Extract the [x, y] coordinate from the center of the cell holding the provided text.  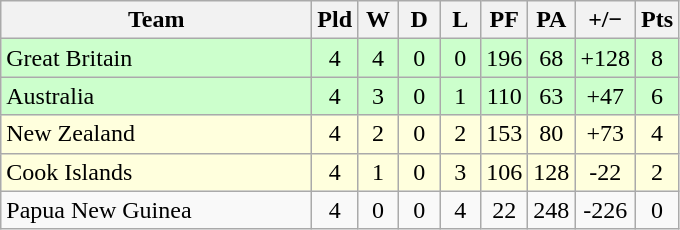
+73 [606, 134]
PA [552, 20]
L [460, 20]
Pts [656, 20]
248 [552, 210]
Australia [156, 96]
196 [504, 58]
153 [504, 134]
Team [156, 20]
Papua New Guinea [156, 210]
8 [656, 58]
Cook Islands [156, 172]
Great Britain [156, 58]
New Zealand [156, 134]
Pld [335, 20]
22 [504, 210]
128 [552, 172]
D [420, 20]
-22 [606, 172]
+128 [606, 58]
+/− [606, 20]
68 [552, 58]
63 [552, 96]
80 [552, 134]
W [378, 20]
PF [504, 20]
6 [656, 96]
106 [504, 172]
110 [504, 96]
+47 [606, 96]
-226 [606, 210]
